Return the [X, Y] coordinate for the center point of the cell that contains the specified text.  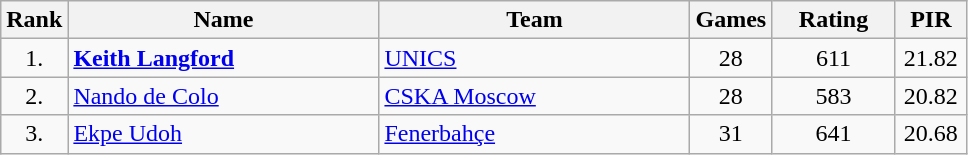
Nando de Colo [224, 96]
2. [34, 96]
PIR [930, 20]
Rating [834, 20]
641 [834, 134]
CSKA Moscow [534, 96]
611 [834, 58]
Keith Langford [224, 58]
Rank [34, 20]
31 [731, 134]
1. [34, 58]
583 [834, 96]
20.82 [930, 96]
Fenerbahçe [534, 134]
Name [224, 20]
Games [731, 20]
21.82 [930, 58]
UNICS [534, 58]
3. [34, 134]
Team [534, 20]
Ekpe Udoh [224, 134]
20.68 [930, 134]
